Detect which cell encompasses the target text, then output its (X, Y) center coordinate. 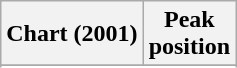
Chart (2001) (72, 34)
Peak position (189, 34)
